Scan for the cell matching the given text and deliver its (x, y) coordinate at center. 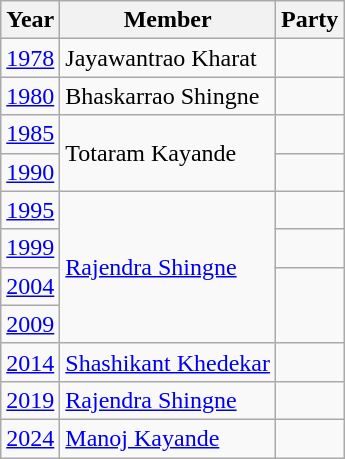
Manoj Kayande (168, 438)
Bhaskarrao Shingne (168, 96)
1999 (30, 248)
2024 (30, 438)
2004 (30, 286)
1980 (30, 96)
1985 (30, 134)
1995 (30, 210)
1978 (30, 58)
Party (309, 20)
2019 (30, 400)
Year (30, 20)
Jayawantrao Kharat (168, 58)
2014 (30, 362)
Shashikant Khedekar (168, 362)
Member (168, 20)
Totaram Kayande (168, 153)
2009 (30, 324)
1990 (30, 172)
